Search for the cell housing the specified text and yield its (X, Y) center coordinate. 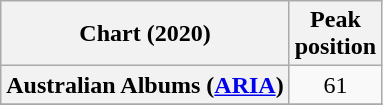
61 (335, 85)
Chart (2020) (145, 34)
Peakposition (335, 34)
Australian Albums (ARIA) (145, 85)
